Output the [X, Y] coordinate of the center of the cell containing the given text.  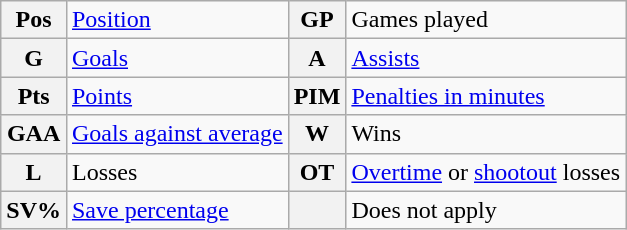
L [34, 172]
Pts [34, 96]
GP [317, 20]
G [34, 58]
A [317, 58]
W [317, 134]
Losses [177, 172]
Goals against average [177, 134]
Assists [486, 58]
Penalties in minutes [486, 96]
GAA [34, 134]
Position [177, 20]
Points [177, 96]
Does not apply [486, 210]
Wins [486, 134]
Goals [177, 58]
Games played [486, 20]
PIM [317, 96]
Overtime or shootout losses [486, 172]
SV% [34, 210]
OT [317, 172]
Save percentage [177, 210]
Pos [34, 20]
